Scan for the cell matching the given text and deliver its [x, y] coordinate at center. 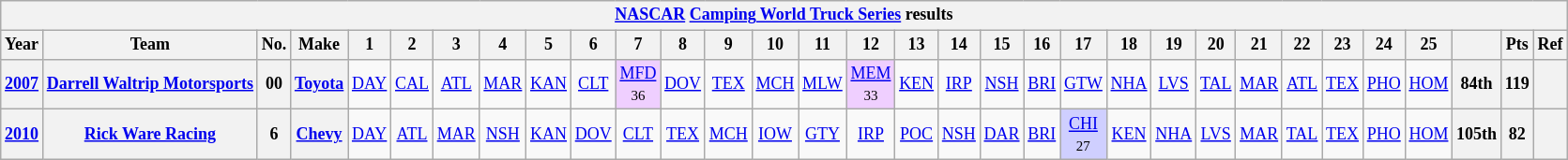
17 [1084, 45]
CHI27 [1084, 135]
MEM33 [871, 84]
7 [638, 45]
Make [319, 45]
11 [822, 45]
3 [456, 45]
NASCAR Camping World Truck Series results [784, 15]
4 [503, 45]
GTY [822, 135]
8 [683, 45]
119 [1516, 84]
Darrell Waltrip Motorsports [150, 84]
25 [1428, 45]
IOW [775, 135]
Chevy [319, 135]
16 [1042, 45]
2010 [23, 135]
1 [370, 45]
2 [413, 45]
10 [775, 45]
13 [917, 45]
DAR [1002, 135]
82 [1516, 135]
MLW [822, 84]
Year [23, 45]
No. [274, 45]
22 [1302, 45]
14 [959, 45]
POC [917, 135]
18 [1129, 45]
00 [274, 84]
24 [1383, 45]
Team [150, 45]
15 [1002, 45]
2007 [23, 84]
9 [728, 45]
Rick Ware Racing [150, 135]
21 [1259, 45]
CAL [413, 84]
105th [1477, 135]
12 [871, 45]
20 [1216, 45]
MFD36 [638, 84]
23 [1343, 45]
Toyota [319, 84]
19 [1174, 45]
Pts [1516, 45]
5 [549, 45]
GTW [1084, 84]
84th [1477, 84]
Ref [1550, 45]
